From the cell containing the given text, extract its center point as (x, y) coordinate. 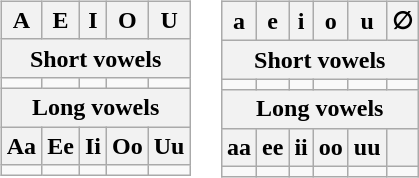
ee (273, 147)
∅ (402, 21)
o (330, 21)
u (367, 21)
e (273, 21)
O (127, 20)
i (301, 21)
E (61, 20)
I (92, 20)
Oo (127, 145)
aa (238, 147)
Aa (21, 145)
a (238, 21)
Ii (92, 145)
uu (367, 147)
oo (330, 147)
A (21, 20)
U (169, 20)
Ee (61, 145)
Uu (169, 145)
ii (301, 147)
